Provide the [X, Y] coordinate of the cell's center where the given text is located.  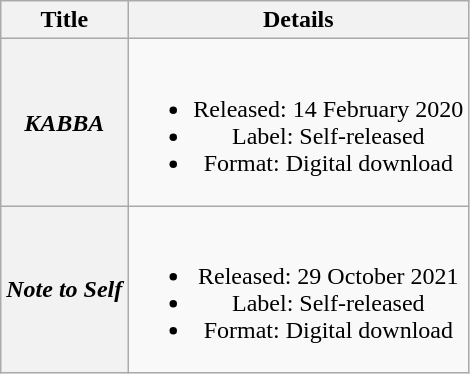
Note to Self [64, 290]
Released: 29 October 2021Label: Self-releasedFormat: Digital download [298, 290]
KABBA [64, 122]
Details [298, 20]
Released: 14 February 2020Label: Self-releasedFormat: Digital download [298, 122]
Title [64, 20]
